Capture the cell that displays the provided text and extract its [X, Y] central coordinate. 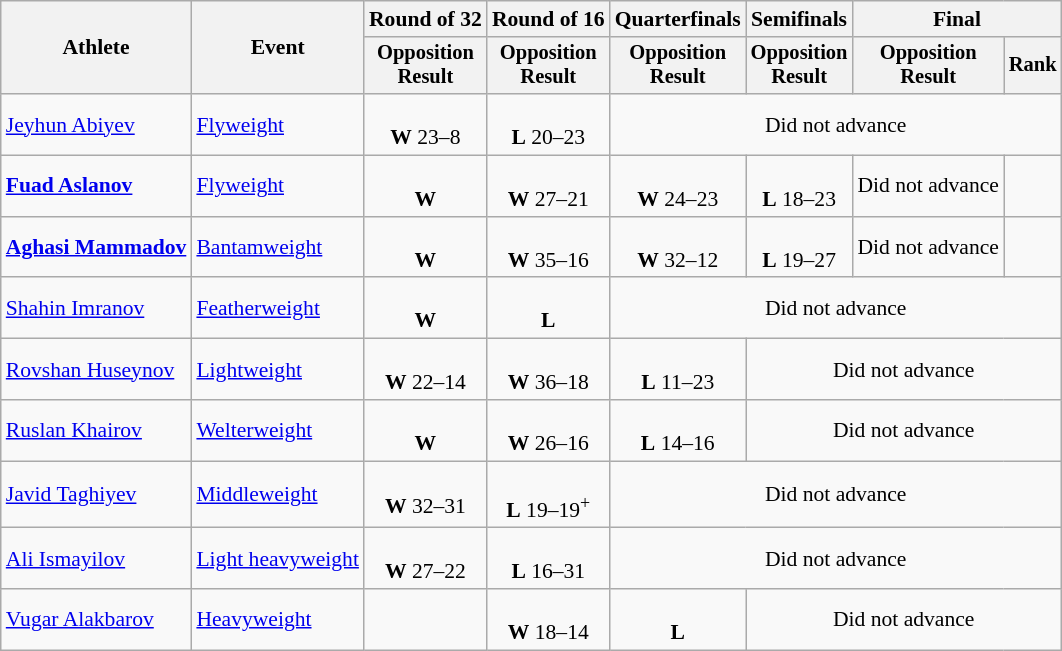
Heavyweight [278, 620]
Jeyhun Abiyev [96, 124]
Welterweight [278, 430]
L 20–23 [548, 124]
Middleweight [278, 494]
Fuad Aslanov [96, 186]
L 14–16 [678, 430]
L 19–27 [800, 248]
W 26–16 [548, 430]
W 32–31 [426, 494]
Round of 32 [426, 19]
W 36–18 [548, 370]
Rank [1033, 66]
W 18–14 [548, 620]
L 11–23 [678, 370]
W 22–14 [426, 370]
Final [956, 19]
W 32–12 [678, 248]
Rovshan Huseynov [96, 370]
Lightweight [278, 370]
Shahin Imranov [96, 308]
W 27–22 [426, 558]
Aghasi Mammadov [96, 248]
Quarterfinals [678, 19]
L 18–23 [800, 186]
L 19–19+ [548, 494]
Javid Taghiyev [96, 494]
W 23–8 [426, 124]
Event [278, 48]
L 16–31 [548, 558]
Light heavyweight [278, 558]
Ali Ismayilov [96, 558]
Athlete [96, 48]
Vugar Alakbarov [96, 620]
Round of 16 [548, 19]
Ruslan Khairov [96, 430]
W 35–16 [548, 248]
Bantamweight [278, 248]
W 27–21 [548, 186]
W 24–23 [678, 186]
Featherweight [278, 308]
Semifinals [800, 19]
